For the text-containing cell, return its midpoint in [x, y] coordinate format. 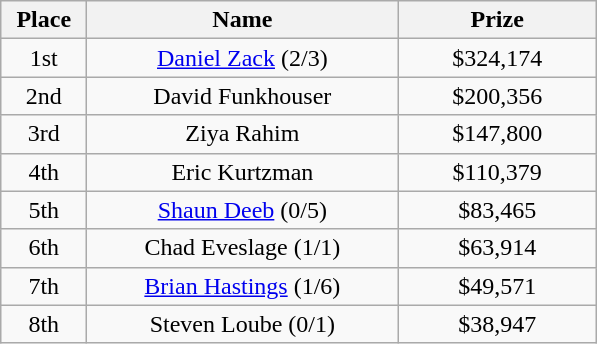
5th [44, 210]
Shaun Deeb (0/5) [242, 210]
Eric Kurtzman [242, 172]
$200,356 [498, 96]
1st [44, 58]
Chad Eveslage (1/1) [242, 248]
Prize [498, 20]
$83,465 [498, 210]
4th [44, 172]
$324,174 [498, 58]
$147,800 [498, 134]
Place [44, 20]
Ziya Rahim [242, 134]
8th [44, 324]
$49,571 [498, 286]
6th [44, 248]
$110,379 [498, 172]
7th [44, 286]
Steven Loube (0/1) [242, 324]
Daniel Zack (2/3) [242, 58]
Name [242, 20]
Brian Hastings (1/6) [242, 286]
$63,914 [498, 248]
3rd [44, 134]
2nd [44, 96]
$38,947 [498, 324]
David Funkhouser [242, 96]
